Provide the [X, Y] coordinate of the cell's center where the given text is located.  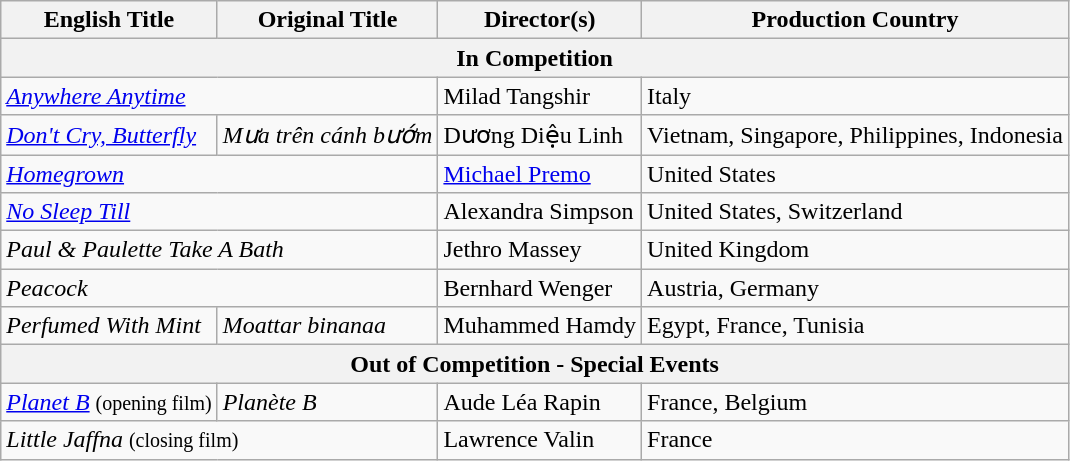
Planète B [328, 402]
Muhammed Hamdy [540, 326]
Mưa trên cánh bướm [328, 135]
Italy [856, 96]
Lawrence Valin [540, 440]
United States [856, 173]
Perfumed With Mint [109, 326]
Production Country [856, 20]
Little Jaffna (closing film) [220, 440]
Peacock [220, 288]
Bernhard Wenger [540, 288]
Homegrown [220, 173]
Anywhere Anytime [220, 96]
United Kingdom [856, 250]
Don't Cry, Butterfly [109, 135]
Moattar binanaa [328, 326]
Alexandra Simpson [540, 212]
United States, Switzerland [856, 212]
Original Title [328, 20]
Planet B (opening film) [109, 402]
In Competition [535, 58]
Paul & Paulette Take A Bath [220, 250]
Out of Competition - Special Events [535, 364]
No Sleep Till [220, 212]
Dương Diệu Linh [540, 135]
Director(s) [540, 20]
Egypt, France, Tunisia [856, 326]
France, Belgium [856, 402]
Milad Tangshir [540, 96]
Jethro Massey [540, 250]
English Title [109, 20]
Aude Léa Rapin [540, 402]
Austria, Germany [856, 288]
Vietnam, Singapore, Philippines, Indonesia [856, 135]
Michael Premo [540, 173]
France [856, 440]
